Find where the given text appears and provide that cell's center as [x, y] coordinate. 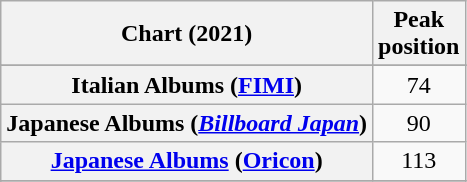
Japanese Albums (Oricon) [187, 161]
Chart (2021) [187, 34]
74 [419, 85]
Japanese Albums (Billboard Japan) [187, 123]
Italian Albums (FIMI) [187, 85]
Peakposition [419, 34]
90 [419, 123]
113 [419, 161]
